Detect which cell encompasses the target text, then output its [x, y] center coordinate. 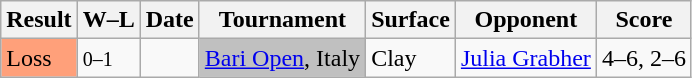
Julia Grabher [526, 58]
Loss [39, 58]
W–L [108, 20]
Surface [411, 20]
Bari Open, Italy [282, 58]
4–6, 2–6 [644, 58]
0–1 [108, 58]
Result [39, 20]
Tournament [282, 20]
Clay [411, 58]
Opponent [526, 20]
Date [170, 20]
Score [644, 20]
